Locate the cell with the specified text and output its [x, y] center coordinate. 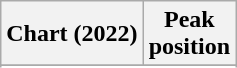
Chart (2022) [72, 34]
Peakposition [189, 34]
